Output the [x, y] coordinate of the center of the cell containing the given text.  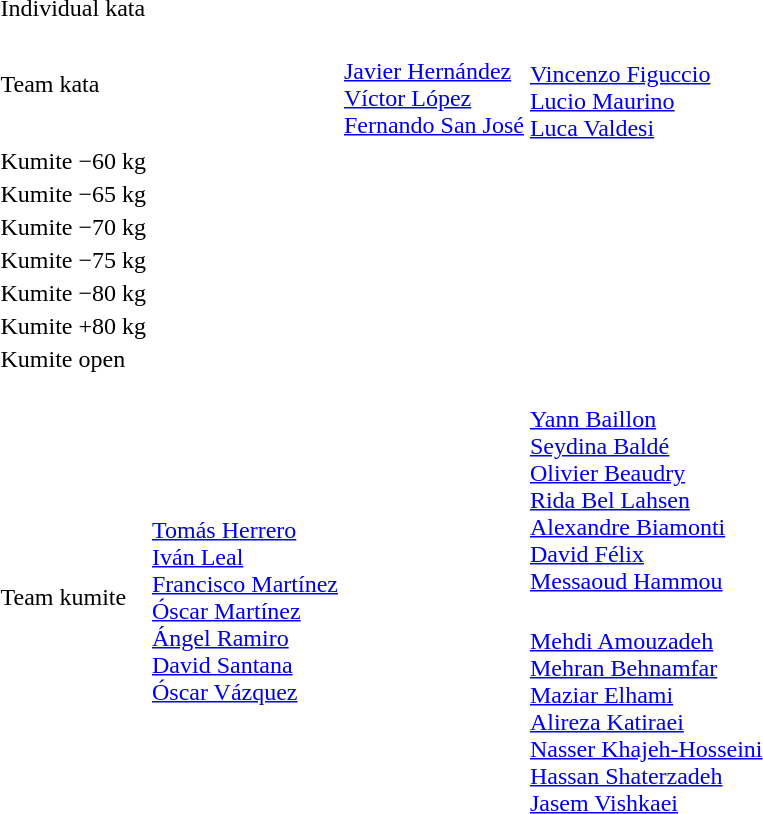
Javier HernándezVíctor LópezFernando San José [434, 84]
